Determine the (X, Y) coordinate at the center of the cell enclosing the given text.  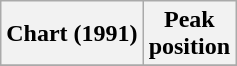
Peakposition (189, 34)
Chart (1991) (72, 34)
